Return [x, y] of the center of cell containing provided text 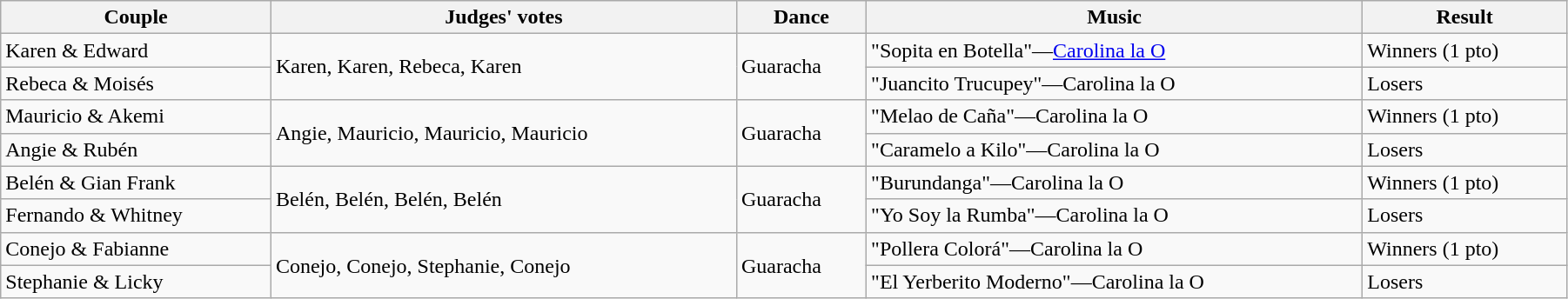
Rebeca & Moisés [136, 83]
Result [1465, 17]
"Yo Soy la Rumba"—Carolina la O [1115, 216]
"Melao de Caña"—Carolina la O [1115, 116]
"Sopita en Botella"—Carolina la O [1115, 50]
Dance [801, 17]
Karen, Karen, Rebeca, Karen [503, 67]
Conejo, Conejo, Stephanie, Conejo [503, 265]
Karen & Edward [136, 50]
Fernando & Whitney [136, 216]
Music [1115, 17]
"Juancito Trucupey"—Carolina la O [1115, 83]
Mauricio & Akemi [136, 116]
Judges' votes [503, 17]
"Burundanga"—Carolina la O [1115, 183]
Stephanie & Licky [136, 282]
"Pollera Colorá"—Carolina la O [1115, 249]
Belén & Gian Frank [136, 183]
"Caramelo a Kilo"—Carolina la O [1115, 149]
Angie, Mauricio, Mauricio, Mauricio [503, 133]
Belén, Belén, Belén, Belén [503, 199]
Conejo & Fabianne [136, 249]
"El Yerberito Moderno"—Carolina la O [1115, 282]
Couple [136, 17]
Angie & Rubén [136, 149]
